Extract the [X, Y] coordinate from the center of the cell holding the provided text.  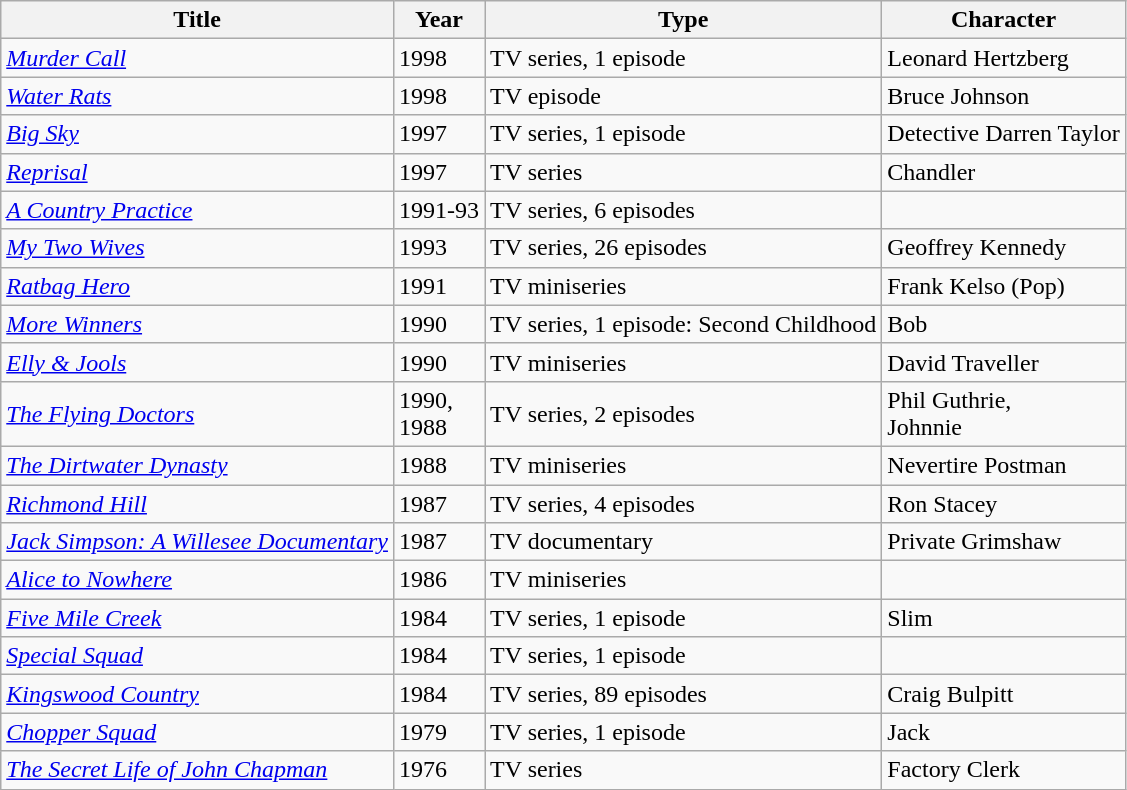
Phil Guthrie, Johnnie [1004, 414]
Elly & Jools [198, 362]
1976 [438, 770]
Jack Simpson: A Willesee Documentary [198, 542]
Kingswood Country [198, 694]
Leonard Hertzberg [1004, 58]
Bruce Johnson [1004, 96]
My Two Wives [198, 248]
The Flying Doctors [198, 414]
Factory Clerk [1004, 770]
Murder Call [198, 58]
1991 [438, 286]
1990, 1988 [438, 414]
Craig Bulpitt [1004, 694]
Nevertire Postman [1004, 465]
Jack [1004, 732]
Geoffrey Kennedy [1004, 248]
Frank Kelso (Pop) [1004, 286]
Type [684, 20]
Character [1004, 20]
1988 [438, 465]
Five Mile Creek [198, 618]
TV series, 1 episode: Second Childhood [684, 324]
TV series, 89 episodes [684, 694]
1993 [438, 248]
Chandler [1004, 172]
Ron Stacey [1004, 503]
The Dirtwater Dynasty [198, 465]
TV documentary [684, 542]
Bob [1004, 324]
Special Squad [198, 656]
Chopper Squad [198, 732]
The Secret Life of John Chapman [198, 770]
Title [198, 20]
David Traveller [1004, 362]
Big Sky [198, 134]
Reprisal [198, 172]
1991-93 [438, 210]
1986 [438, 580]
A Country Practice [198, 210]
1979 [438, 732]
Year [438, 20]
Private Grimshaw [1004, 542]
Richmond Hill [198, 503]
TV series, 6 episodes [684, 210]
Ratbag Hero [198, 286]
TV episode [684, 96]
TV series, 2 episodes [684, 414]
Water Rats [198, 96]
Detective Darren Taylor [1004, 134]
Alice to Nowhere [198, 580]
TV series, 4 episodes [684, 503]
More Winners [198, 324]
TV series, 26 episodes [684, 248]
Slim [1004, 618]
